Return (x, y) of the center of cell containing provided text 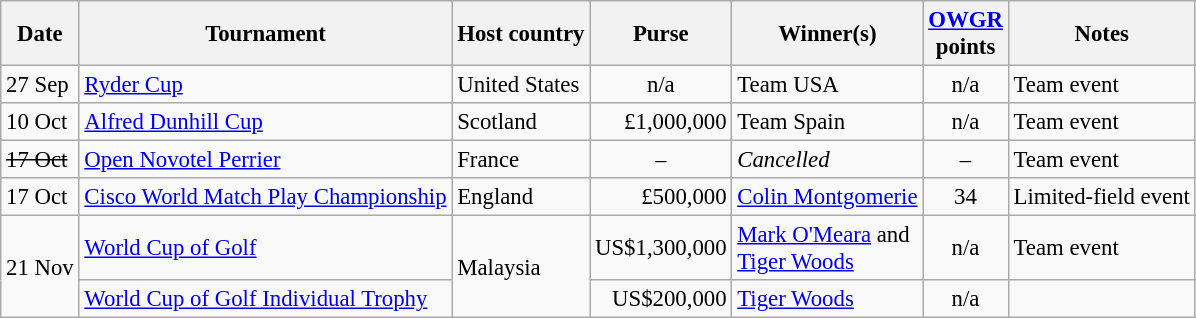
Cancelled (828, 160)
OWGRpoints (966, 34)
Team USA (828, 85)
27 Sep (40, 85)
Tiger Woods (828, 299)
34 (966, 197)
Date (40, 34)
21 Nov (40, 267)
£1,000,000 (661, 122)
Alfred Dunhill Cup (266, 122)
10 Oct (40, 122)
Cisco World Match Play Championship (266, 197)
Winner(s) (828, 34)
Ryder Cup (266, 85)
Tournament (266, 34)
Scotland (521, 122)
Notes (1102, 34)
World Cup of Golf Individual Trophy (266, 299)
France (521, 160)
United States (521, 85)
Limited-field event (1102, 197)
England (521, 197)
US$1,300,000 (661, 248)
Colin Montgomerie (828, 197)
Mark O'Meara and Tiger Woods (828, 248)
Malaysia (521, 267)
US$200,000 (661, 299)
Purse (661, 34)
World Cup of Golf (266, 248)
Team Spain (828, 122)
Open Novotel Perrier (266, 160)
£500,000 (661, 197)
Host country (521, 34)
